From the cell containing the given text, extract its center point as (X, Y) coordinate. 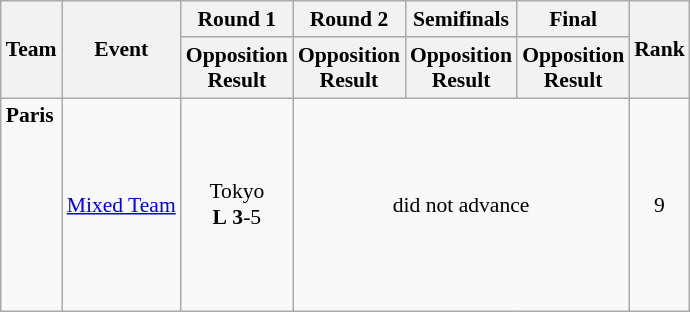
Semifinals (461, 19)
Final (573, 19)
Rank (660, 50)
Paris (32, 205)
Round 1 (237, 19)
9 (660, 205)
Round 2 (349, 19)
Mixed Team (122, 205)
Team (32, 50)
Event (122, 50)
Tokyo L 3-5 (237, 205)
did not advance (461, 205)
